Detect which cell encompasses the target text, then output its [X, Y] center coordinate. 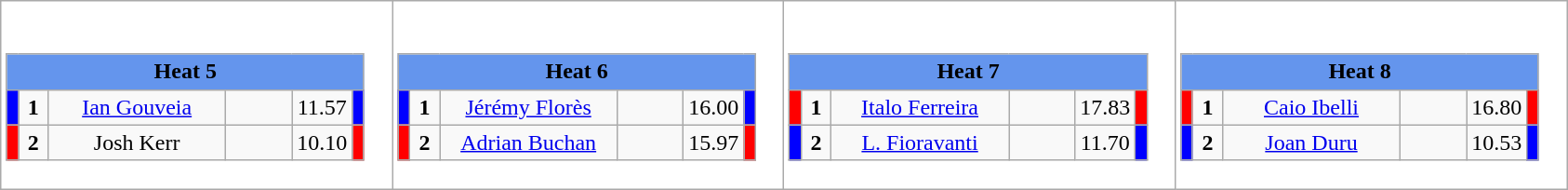
11.57 [322, 107]
Heat 6 1 Jérémy Florès 16.00 2 Adrian Buchan 15.97 [588, 95]
Heat 5 1 Ian Gouveia 11.57 2 Josh Kerr 10.10 [197, 95]
Joan Duru [1311, 142]
Heat 5 [185, 72]
Heat 6 [577, 72]
17.83 [1105, 107]
Josh Kerr [138, 142]
10.53 [1497, 142]
L. Fioravanti [921, 142]
Caio Ibelli [1311, 107]
10.10 [322, 142]
Adrian Buchan [528, 142]
16.00 [714, 107]
Jérémy Florès [528, 107]
11.70 [1105, 142]
15.97 [714, 142]
Heat 8 [1360, 72]
Heat 8 1 Caio Ibelli 16.80 2 Joan Duru 10.53 [1371, 95]
Ian Gouveia [138, 107]
Heat 7 1 Italo Ferreira 17.83 2 L. Fioravanti 11.70 [980, 95]
16.80 [1497, 107]
Italo Ferreira [921, 107]
Heat 7 [968, 72]
